Pinpoint the cell where the given text exists, returning its [X, Y] midpoint coordinate. 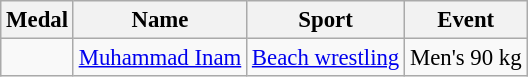
Event [466, 20]
Beach wrestling [326, 58]
Medal [38, 20]
Muhammad Inam [160, 58]
Men's 90 kg [466, 58]
Sport [326, 20]
Name [160, 20]
